Search for the cell housing the specified text and yield its [X, Y] center coordinate. 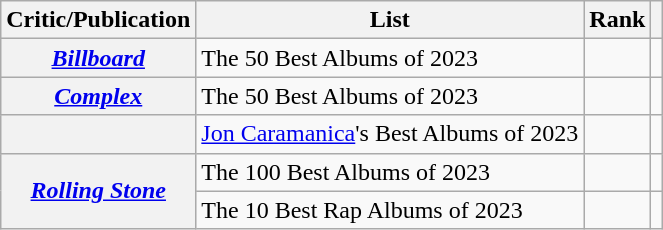
List [390, 20]
Rank [618, 20]
The 100 Best Albums of 2023 [390, 172]
The 10 Best Rap Albums of 2023 [390, 210]
Critic/Publication [98, 20]
Billboard [98, 58]
Rolling Stone [98, 191]
Complex [98, 96]
Jon Caramanica's Best Albums of 2023 [390, 134]
